Scan for the cell matching the given text and deliver its [X, Y] coordinate at center. 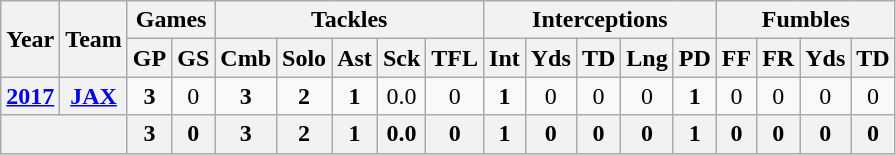
TFL [455, 58]
Team [94, 39]
Year [30, 39]
FF [736, 58]
Cmb [246, 58]
GP [149, 58]
Tackles [350, 20]
2017 [30, 96]
Sck [401, 58]
Lng [647, 58]
PD [694, 58]
Fumbles [806, 20]
FR [778, 58]
Ast [355, 58]
Int [505, 58]
Interceptions [600, 20]
Solo [304, 58]
JAX [94, 96]
Games [170, 20]
GS [194, 58]
